From the cell containing the given text, extract its center point as [X, Y] coordinate. 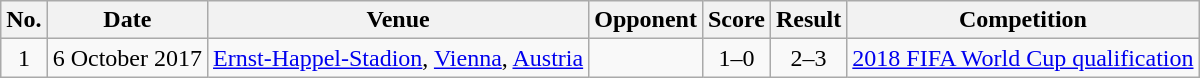
Date [127, 20]
Result [808, 20]
2018 FIFA World Cup qualification [1023, 58]
Score [736, 20]
1–0 [736, 58]
Competition [1023, 20]
1 [24, 58]
No. [24, 20]
Venue [398, 20]
Ernst-Happel-Stadion, Vienna, Austria [398, 58]
2–3 [808, 58]
6 October 2017 [127, 58]
Opponent [646, 20]
